Pinpoint the cell where the given text exists, returning its [X, Y] midpoint coordinate. 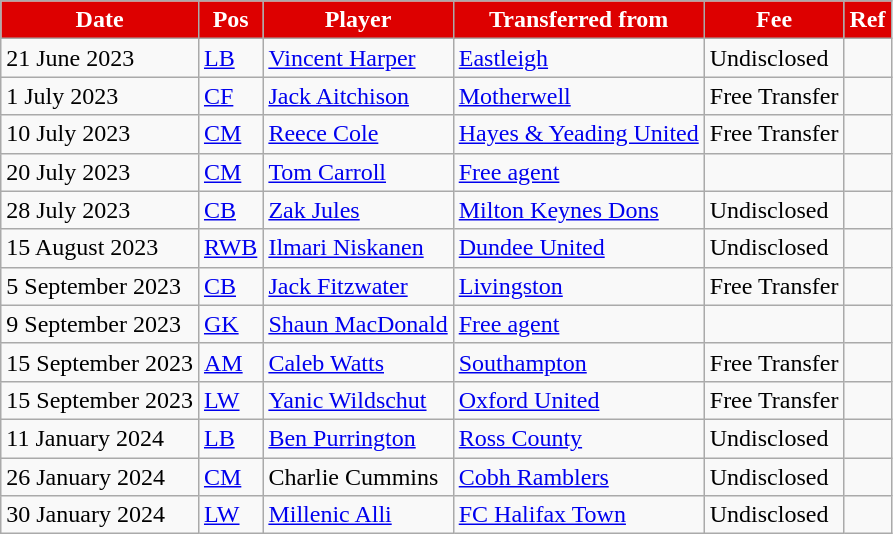
11 January 2024 [100, 438]
10 July 2023 [100, 134]
Player [358, 20]
Ilmari Niskanen [358, 248]
26 January 2024 [100, 477]
Pos [230, 20]
Milton Keynes Dons [578, 210]
Caleb Watts [358, 362]
Livingston [578, 286]
Vincent Harper [358, 58]
Shaun MacDonald [358, 324]
20 July 2023 [100, 172]
5 September 2023 [100, 286]
Dundee United [578, 248]
AM [230, 362]
Transferred from [578, 20]
Ref [868, 20]
Millenic Alli [358, 515]
Cobh Ramblers [578, 477]
Fee [774, 20]
Jack Aitchison [358, 96]
1 July 2023 [100, 96]
15 August 2023 [100, 248]
Tom Carroll [358, 172]
Oxford United [578, 400]
Zak Jules [358, 210]
Charlie Cummins [358, 477]
21 June 2023 [100, 58]
Reece Cole [358, 134]
Ben Purrington [358, 438]
Date [100, 20]
Eastleigh [578, 58]
Jack Fitzwater [358, 286]
Ross County [578, 438]
30 January 2024 [100, 515]
Southampton [578, 362]
GK [230, 324]
RWB [230, 248]
Motherwell [578, 96]
Yanic Wildschut [358, 400]
28 July 2023 [100, 210]
9 September 2023 [100, 324]
FC Halifax Town [578, 515]
Hayes & Yeading United [578, 134]
CF [230, 96]
